Extract the (x, y) coordinate from the center of the cell holding the provided text.  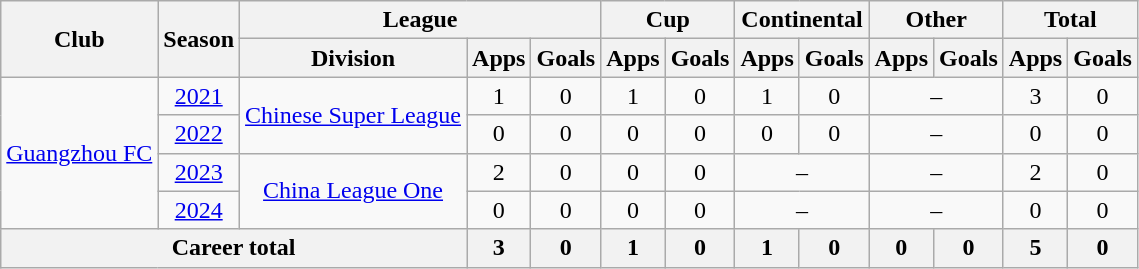
5 (1035, 248)
2023 (199, 172)
Cup (668, 20)
Guangzhou FC (80, 153)
Club (80, 39)
2024 (199, 210)
Career total (234, 248)
2022 (199, 134)
Division (354, 58)
Continental (802, 20)
League (420, 20)
Season (199, 39)
Chinese Super League (354, 115)
Other (936, 20)
China League One (354, 191)
Total (1070, 20)
2021 (199, 96)
